Scan for the cell matching the given text and deliver its (X, Y) coordinate at center. 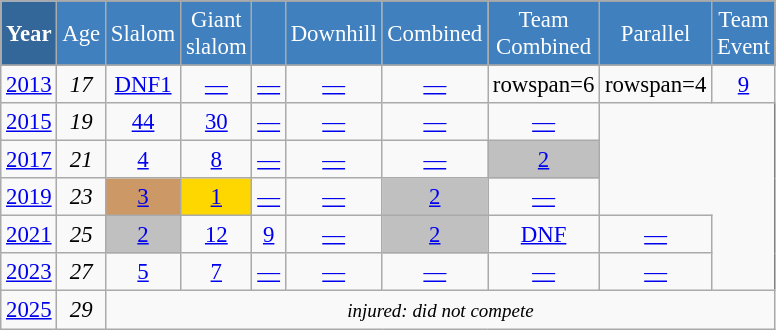
29 (82, 310)
27 (82, 273)
3 (142, 197)
23 (82, 197)
2019 (29, 197)
2017 (29, 160)
30 (216, 122)
2023 (29, 273)
7 (216, 273)
8 (216, 160)
44 (142, 122)
Parallel (656, 34)
19 (82, 122)
Combined (435, 34)
DNF (544, 235)
2015 (29, 122)
2013 (29, 85)
25 (82, 235)
21 (82, 160)
Age (82, 34)
1 (216, 197)
Giantslalom (216, 34)
Downhill (334, 34)
4 (142, 160)
DNF1 (142, 85)
12 (216, 235)
Team Event (744, 34)
Slalom (142, 34)
17 (82, 85)
TeamCombined (544, 34)
rowspan=4 (656, 85)
rowspan=6 (544, 85)
2021 (29, 235)
5 (142, 273)
injured: did not compete (440, 310)
Year (29, 34)
2025 (29, 310)
